Find where the given text appears and provide that cell's center as (X, Y) coordinate. 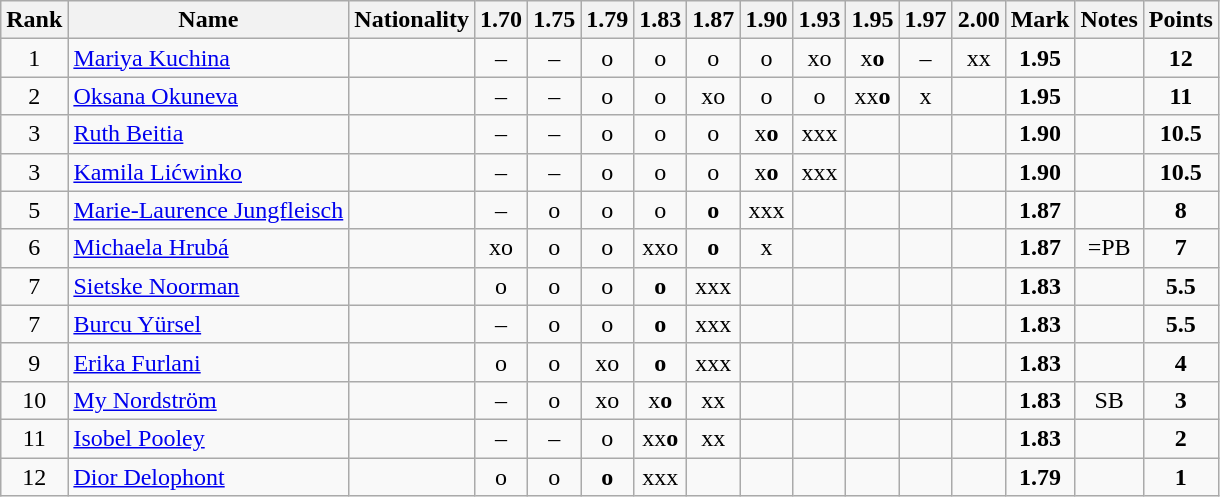
Mark (1040, 20)
Notes (1109, 20)
4 (1180, 362)
8 (1180, 210)
1.93 (820, 20)
SB (1109, 400)
Name (208, 20)
Mariya Kuchina (208, 58)
Michaela Hrubá (208, 248)
10 (34, 400)
Nationality (412, 20)
Kamila Lićwinko (208, 172)
Points (1180, 20)
Erika Furlani (208, 362)
2.00 (978, 20)
1.70 (502, 20)
5 (34, 210)
Oksana Okuneva (208, 96)
1.97 (926, 20)
Dior Delophont (208, 477)
Rank (34, 20)
Sietske Noorman (208, 286)
1.75 (554, 20)
My Nordström (208, 400)
Burcu Yürsel (208, 324)
=PB (1109, 248)
6 (34, 248)
Marie-Laurence Jungfleisch (208, 210)
Isobel Pooley (208, 438)
Ruth Beitia (208, 134)
9 (34, 362)
